Scan for the cell matching the given text and deliver its (X, Y) coordinate at center. 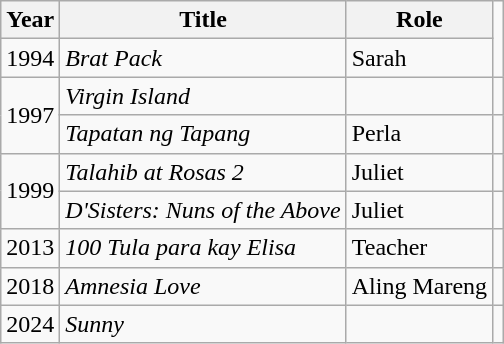
100 Tula para kay Elisa (203, 248)
2013 (30, 248)
Year (30, 20)
Brat Pack (203, 58)
Talahib at Rosas 2 (203, 172)
Aling Mareng (419, 286)
2018 (30, 286)
2024 (30, 324)
Sarah (419, 58)
Sunny (203, 324)
Perla (419, 134)
D'Sisters: Nuns of the Above (203, 210)
1997 (30, 115)
Tapatan ng Tapang (203, 134)
Amnesia Love (203, 286)
1999 (30, 191)
Title (203, 20)
Teacher (419, 248)
Virgin Island (203, 96)
Role (419, 20)
1994 (30, 58)
